Detect which cell encompasses the target text, then output its (x, y) center coordinate. 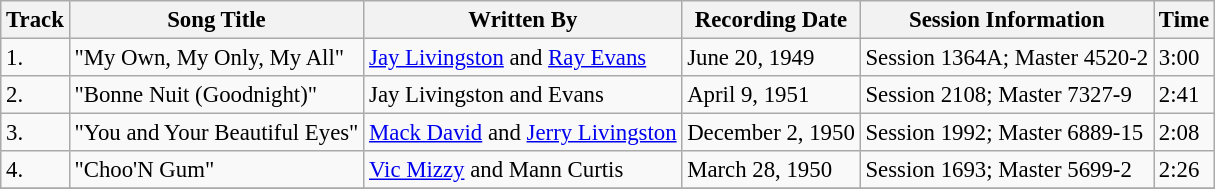
Vic Mizzy and Mann Curtis (523, 170)
"My Own, My Only, My All" (216, 58)
2:41 (1184, 95)
Song Title (216, 20)
2:26 (1184, 170)
4. (35, 170)
March 28, 1950 (771, 170)
Time (1184, 20)
Session 1364A; Master 4520-2 (1006, 58)
December 2, 1950 (771, 133)
Written By (523, 20)
Session 1992; Master 6889-15 (1006, 133)
June 20, 1949 (771, 58)
3:00 (1184, 58)
"You and Your Beautiful Eyes" (216, 133)
Recording Date (771, 20)
2:08 (1184, 133)
2. (35, 95)
1. (35, 58)
Track (35, 20)
Jay Livingston and Evans (523, 95)
Jay Livingston and Ray Evans (523, 58)
April 9, 1951 (771, 95)
Session 1693; Master 5699-2 (1006, 170)
"Choo'N Gum" (216, 170)
Mack David and Jerry Livingston (523, 133)
Session Information (1006, 20)
"Bonne Nuit (Goodnight)" (216, 95)
Session 2108; Master 7327-9 (1006, 95)
3. (35, 133)
